Detect which cell encompasses the target text, then output its [X, Y] center coordinate. 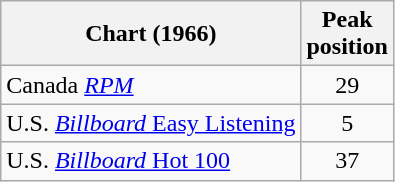
29 [347, 85]
Canada RPM [151, 85]
37 [347, 161]
U.S. Billboard Easy Listening [151, 123]
U.S. Billboard Hot 100 [151, 161]
Chart (1966) [151, 34]
5 [347, 123]
Peakposition [347, 34]
